Locate the cell with the specified text and output its [x, y] center coordinate. 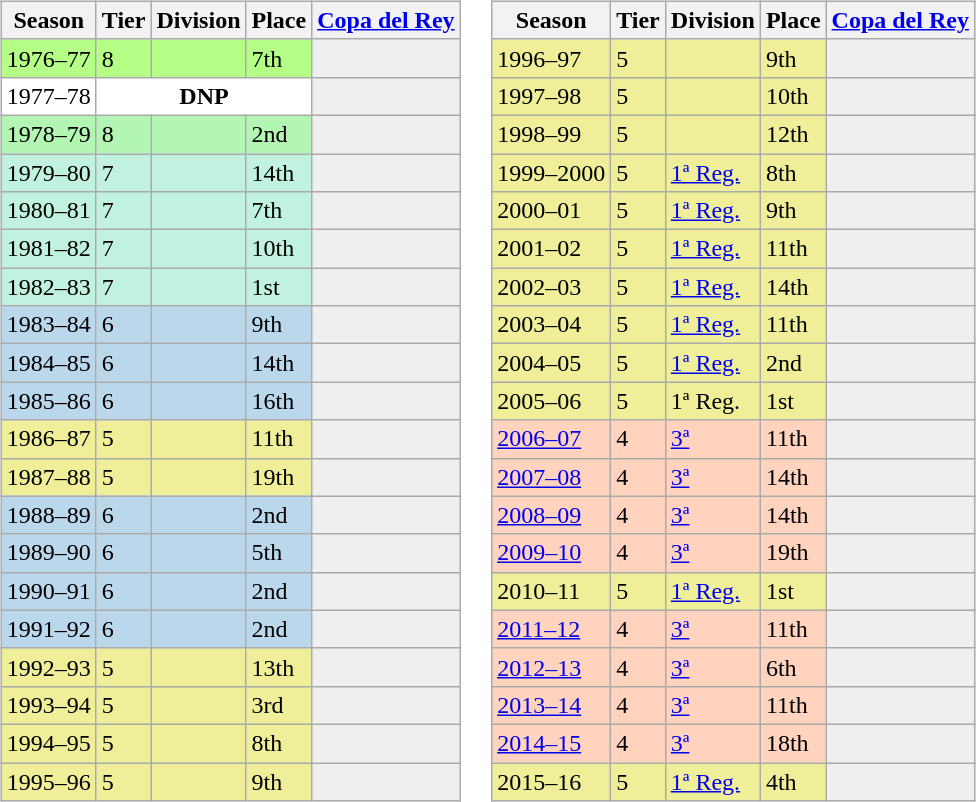
2002–03 [552, 287]
2004–05 [552, 363]
2003–04 [552, 325]
1980–81 [48, 211]
1979–80 [48, 173]
1998–99 [552, 134]
DNP [204, 96]
2008–09 [552, 515]
1989–90 [48, 553]
1981–82 [48, 249]
2015–16 [552, 781]
1983–84 [48, 325]
1988–89 [48, 515]
1985–86 [48, 401]
1982–83 [48, 287]
2011–12 [552, 629]
2013–14 [552, 705]
2012–13 [552, 667]
1992–93 [48, 667]
1977–78 [48, 96]
1987–88 [48, 477]
4th [793, 781]
2009–10 [552, 553]
1996–97 [552, 58]
2007–08 [552, 477]
1993–94 [48, 705]
12th [793, 134]
3rd [279, 705]
1995–96 [48, 781]
2006–07 [552, 439]
1991–92 [48, 629]
1997–98 [552, 96]
1986–87 [48, 439]
1984–85 [48, 363]
1999–2000 [552, 173]
2000–01 [552, 211]
1976–77 [48, 58]
1978–79 [48, 134]
16th [279, 401]
2001–02 [552, 249]
2010–11 [552, 591]
5th [279, 553]
13th [279, 667]
1990–91 [48, 591]
2014–15 [552, 743]
1994–95 [48, 743]
6th [793, 667]
18th [793, 743]
2005–06 [552, 401]
